Locate the cell with the specified text and output its [x, y] center coordinate. 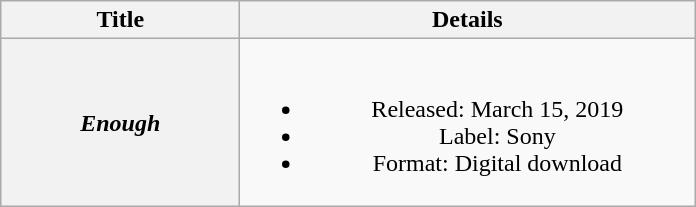
Released: March 15, 2019Label: SonyFormat: Digital download [468, 122]
Enough [120, 122]
Title [120, 20]
Details [468, 20]
